Capture the cell that displays the provided text and extract its [x, y] central coordinate. 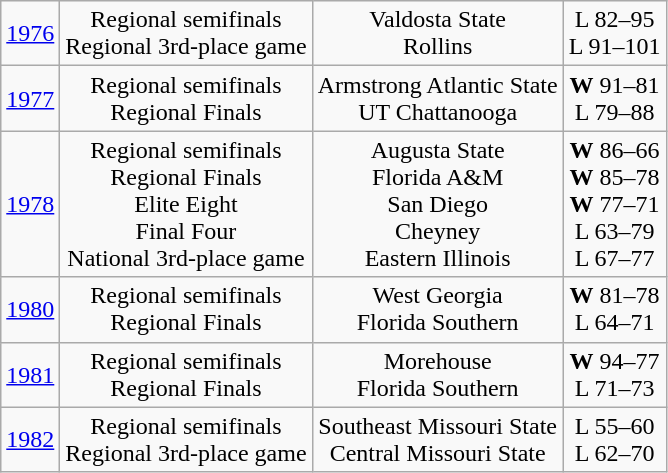
Valdosta StateRollins [438, 34]
L 82–95L 91–101 [614, 34]
W 94–77L 71–73 [614, 374]
L 55–60L 62–70 [614, 440]
1982 [30, 440]
1977 [30, 98]
1980 [30, 310]
1978 [30, 204]
MorehouseFlorida Southern [438, 374]
1976 [30, 34]
Southeast Missouri StateCentral Missouri State [438, 440]
1981 [30, 374]
Augusta StateFlorida A&MSan DiegoCheyneyEastern Illinois [438, 204]
Armstrong Atlantic StateUT Chattanooga [438, 98]
Regional semifinalsRegional FinalsElite EightFinal FourNational 3rd-place game [186, 204]
W 86–66W 85–78W 77–71L 63–79L 67–77 [614, 204]
W 91–81L 79–88 [614, 98]
West GeorgiaFlorida Southern [438, 310]
W 81–78L 64–71 [614, 310]
